Search for the cell housing the specified text and yield its (X, Y) center coordinate. 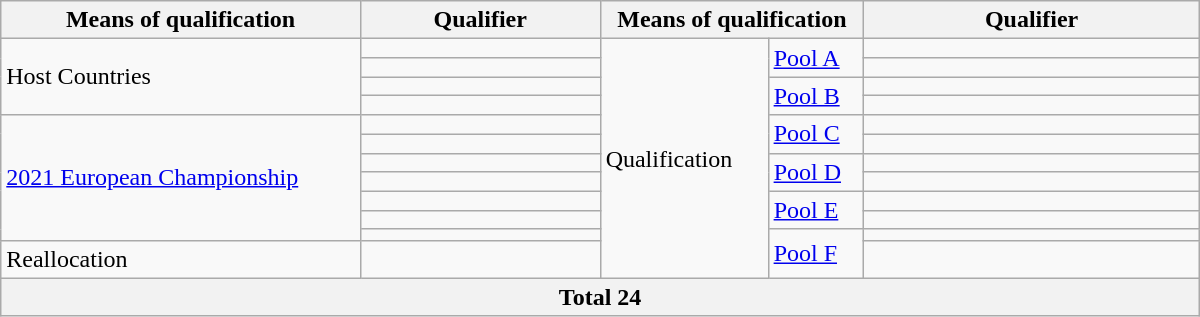
Pool A (816, 58)
Pool C (816, 134)
2021 European Championship (181, 178)
Pool F (816, 254)
Host Countries (181, 77)
Qualification (684, 158)
Total 24 (600, 297)
Pool E (816, 210)
Reallocation (181, 259)
Pool D (816, 172)
Pool B (816, 96)
